Determine the (x, y) coordinate at the center of the cell enclosing the given text.  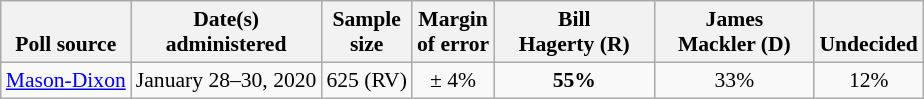
Poll source (66, 32)
Samplesize (366, 32)
Undecided (868, 32)
625 (RV) (366, 80)
Mason-Dixon (66, 80)
Date(s)administered (226, 32)
12% (868, 80)
Marginof error (453, 32)
January 28–30, 2020 (226, 80)
55% (574, 80)
BillHagerty (R) (574, 32)
33% (734, 80)
± 4% (453, 80)
JamesMackler (D) (734, 32)
